Find where the given text appears and provide that cell's center as [X, Y] coordinate. 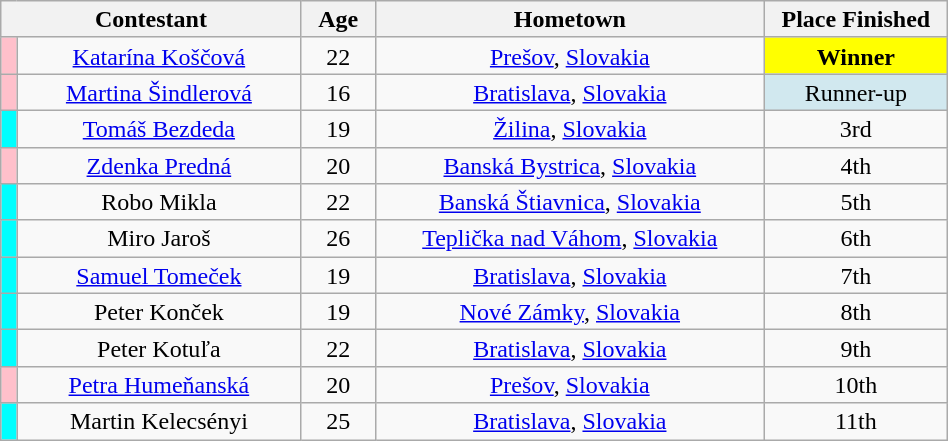
26 [338, 238]
16 [338, 92]
11th [856, 422]
Zdenka Predná [159, 166]
Katarína Koščová [159, 56]
4th [856, 166]
Peter Konček [159, 312]
Tomáš Bezdeda [159, 128]
Banská Štiavnica, Slovakia [570, 202]
Nové Zámky, Slovakia [570, 312]
Hometown [570, 20]
Winner [856, 56]
Žilina, Slovakia [570, 128]
5th [856, 202]
8th [856, 312]
9th [856, 348]
Petra Humeňanská [159, 384]
3rd [856, 128]
Teplička nad Váhom, Slovakia [570, 238]
Martin Kelecsényi [159, 422]
7th [856, 276]
Samuel Tomeček [159, 276]
Age [338, 20]
Place Finished [856, 20]
Runner-up [856, 92]
Robo Mikla [159, 202]
Banská Bystrica, Slovakia [570, 166]
10th [856, 384]
6th [856, 238]
25 [338, 422]
Martina Šindlerová [159, 92]
Peter Kotuľa [159, 348]
Miro Jaroš [159, 238]
Contestant [151, 20]
